Find where the given text appears and provide that cell's center as [x, y] coordinate. 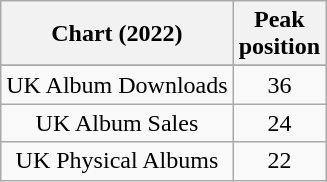
24 [279, 123]
Chart (2022) [117, 34]
UK Album Sales [117, 123]
22 [279, 161]
36 [279, 85]
Peakposition [279, 34]
UK Physical Albums [117, 161]
UK Album Downloads [117, 85]
